Capture the cell that displays the provided text and extract its (X, Y) central coordinate. 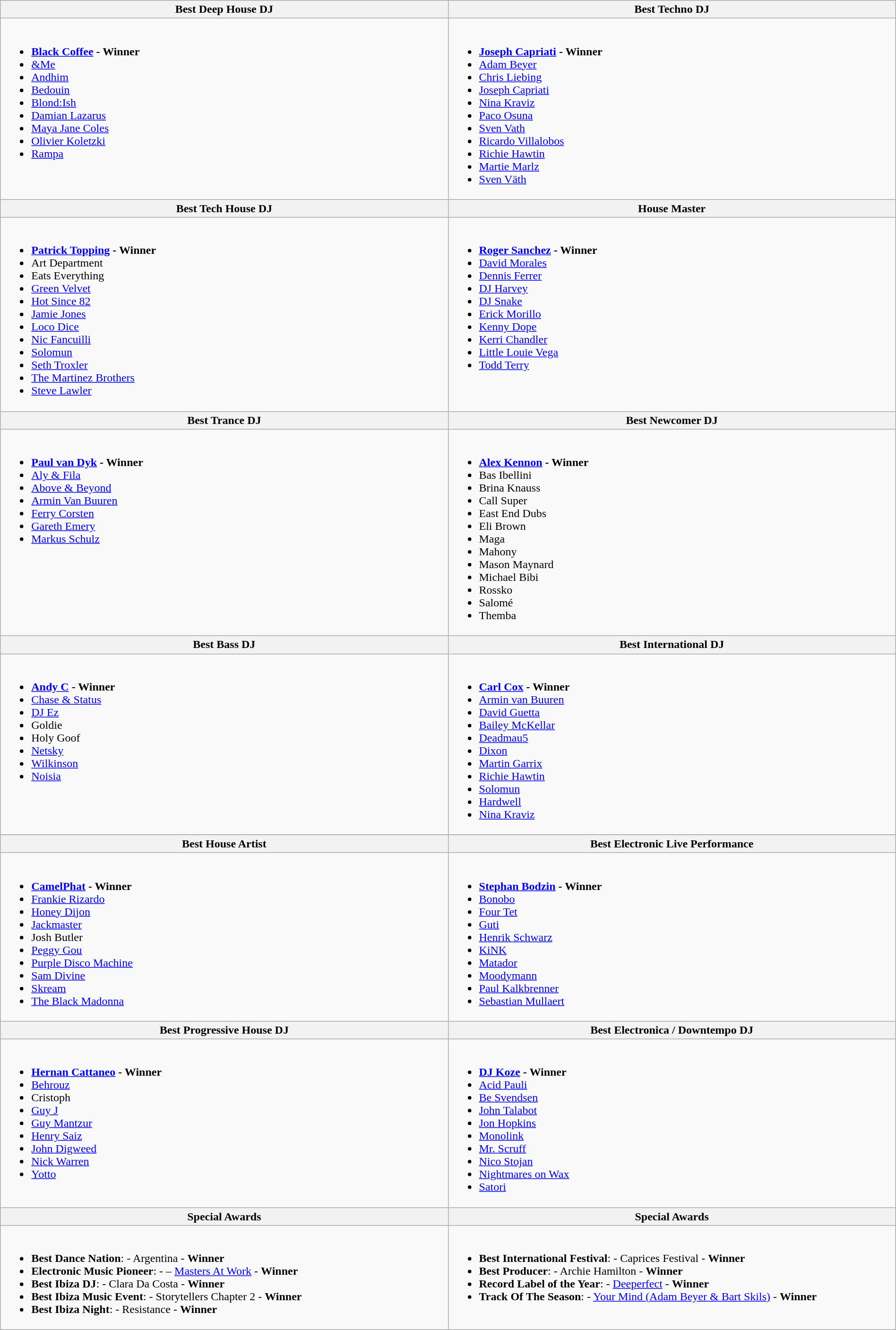
Best International DJ (672, 645)
Alex Kennon - WinnerBas IbelliniBrina KnaussCall SuperEast End DubsEli BrownMagaMahonyMason MaynardMichael BibiRosskoSaloméThemba (672, 532)
Best Bass DJ (224, 645)
Carl Cox - WinnerArmin van BuurenDavid GuettaBailey McKellarDeadmau5DixonMartin GarrixRichie HawtinSolomunHardwellNina Kraviz (672, 744)
Paul van Dyk - WinnerAly & FilaAbove & BeyondArmin Van BuurenFerry CorstenGareth EmeryMarkus Schulz (224, 532)
Stephan Bodzin - WinnerBonoboFour TetGutiHenrik SchwarzKiNKMatadorMoodymannPaul KalkbrennerSebastian Mullaert (672, 937)
Best Tech House DJ (224, 208)
Best Progressive House DJ (224, 1030)
Best House Artist (224, 844)
Roger Sanchez - WinnerDavid MoralesDennis FerrerDJ HarveyDJ SnakeErick MorilloKenny DopeKerri ChandlerLittle Louie VegaTodd Terry (672, 314)
Andy C - WinnerChase & StatusDJ EzGoldieHoly GoofNetskyWilkinsonNoisia (224, 744)
Best Deep House DJ (224, 9)
Joseph Capriati - WinnerAdam BeyerChris LiebingJoseph CapriatiNina KravizPaco OsunaSven VathRicardo VillalobosRichie HawtinMartie MarlzSven Väth (672, 109)
Best Newcomer DJ (672, 420)
Best Electronica / Downtempo DJ (672, 1030)
House Master (672, 208)
Best Trance DJ (224, 420)
DJ Koze - WinnerAcid PauliBe SvendsenJohn TalabotJon HopkinsMonolinkMr. ScruffNico StojanNightmares on WaxSatori (672, 1123)
Best Electronic Live Performance (672, 844)
Hernan Cattaneo - WinnerBehrouzCristophGuy JGuy MantzurHenry SaizJohn DigweedNick WarrenYotto (224, 1123)
CamelPhat - WinnerFrankie RizardoHoney DijonJackmasterJosh ButlerPeggy GouPurple Disco MachineSam DivineSkreamThe Black Madonna (224, 937)
Black Coffee - Winner&MeAndhimBedouinBlond:IshDamian LazarusMaya Jane ColesOlivier KoletzkiRampa (224, 109)
Best Techno DJ (672, 9)
